Return (x, y) of the center of cell containing provided text 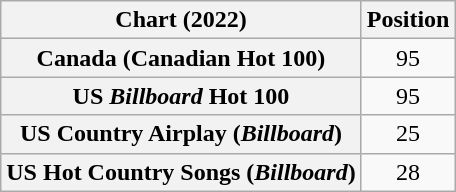
Chart (2022) (181, 20)
Canada (Canadian Hot 100) (181, 58)
US Country Airplay (Billboard) (181, 134)
US Billboard Hot 100 (181, 96)
US Hot Country Songs (Billboard) (181, 172)
25 (408, 134)
28 (408, 172)
Position (408, 20)
